Return the [x, y] coordinate for the center point of the cell that contains the specified text.  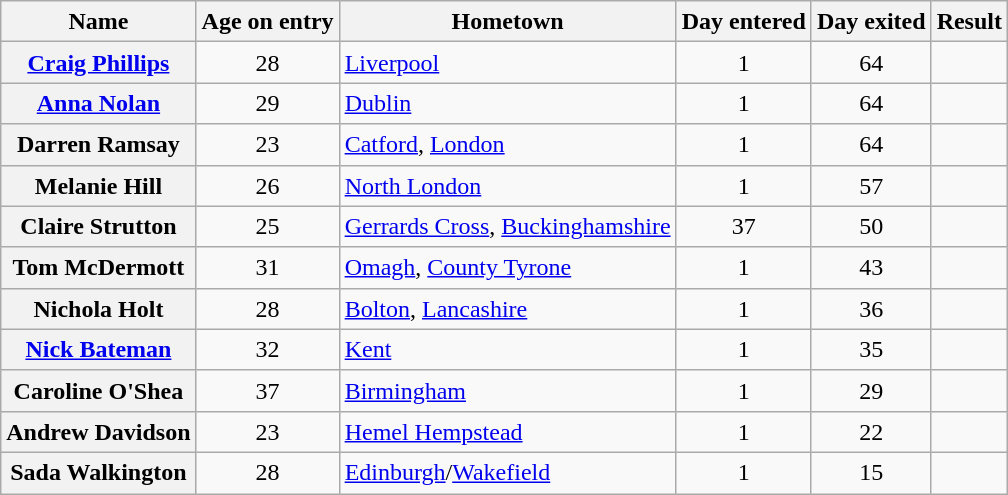
Caroline O'Shea [98, 390]
Craig Phillips [98, 62]
Anna Nolan [98, 104]
Birmingham [508, 390]
22 [871, 432]
Name [98, 22]
32 [268, 350]
Result [969, 22]
Omagh, County Tyrone [508, 268]
Age on entry [268, 22]
Gerrards Cross, Buckinghamshire [508, 226]
57 [871, 186]
Hemel Hempstead [508, 432]
Edinburgh/Wakefield [508, 472]
15 [871, 472]
Andrew Davidson [98, 432]
26 [268, 186]
31 [268, 268]
43 [871, 268]
Day entered [744, 22]
Claire Strutton [98, 226]
25 [268, 226]
Dublin [508, 104]
Bolton, Lancashire [508, 308]
Kent [508, 350]
Day exited [871, 22]
36 [871, 308]
Catford, London [508, 144]
Liverpool [508, 62]
Sada Walkington [98, 472]
35 [871, 350]
Nichola Holt [98, 308]
Darren Ramsay [98, 144]
Nick Bateman [98, 350]
Tom McDermott [98, 268]
North London [508, 186]
50 [871, 226]
Melanie Hill [98, 186]
Hometown [508, 22]
